Return [X, Y] of the center of cell containing provided text 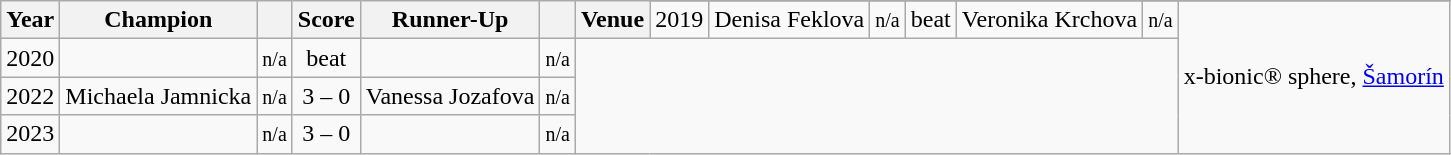
Vanessa Jozafova [450, 96]
Michaela Jamnicka [158, 96]
2020 [30, 58]
Veronika Krchova [1049, 20]
Runner-Up [450, 20]
Champion [158, 20]
Denisa Feklova [790, 20]
2023 [30, 134]
2022 [30, 96]
Score [326, 20]
x-bionic® sphere, Šamorín [1314, 77]
Year [30, 20]
2019 [680, 20]
Venue [612, 20]
